For the text-containing cell, return its midpoint in (X, Y) coordinate format. 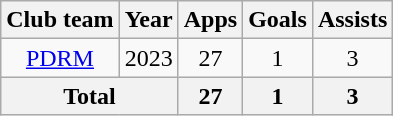
Club team (60, 20)
2023 (148, 58)
Goals (278, 20)
Assists (352, 20)
Total (90, 96)
PDRM (60, 58)
Year (148, 20)
Apps (210, 20)
